Find where the given text appears and provide that cell's center as [x, y] coordinate. 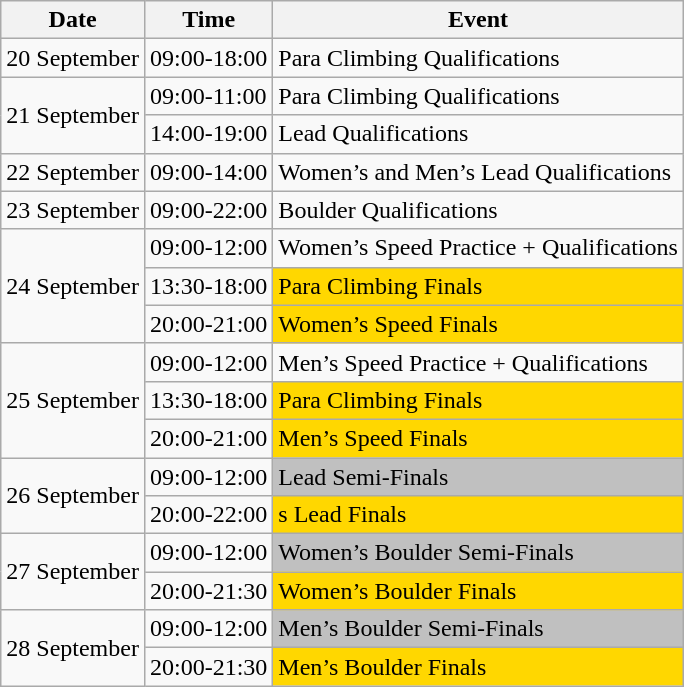
26 September [73, 496]
Women’s and Men’s Lead Qualifications [478, 172]
09:00-18:00 [208, 58]
Women’s Speed Practice + Qualifications [478, 248]
Women’s Speed Finals [478, 324]
Event [478, 20]
25 September [73, 400]
Date [73, 20]
09:00-14:00 [208, 172]
Lead Qualifications [478, 134]
23 September [73, 210]
Women’s Boulder Finals [478, 591]
s Lead Finals [478, 515]
09:00-22:00 [208, 210]
Men’s Speed Finals [478, 438]
24 September [73, 286]
14:00-19:00 [208, 134]
Lead Semi-Finals [478, 477]
09:00-11:00 [208, 96]
20:00-22:00 [208, 515]
Men’s Speed Practice + Qualifications [478, 362]
27 September [73, 572]
20 September [73, 58]
Women’s Boulder Semi-Finals [478, 553]
Men’s Boulder Semi-Finals [478, 629]
Men’s Boulder Finals [478, 667]
Time [208, 20]
22 September [73, 172]
21 September [73, 115]
28 September [73, 648]
Boulder Qualifications [478, 210]
